For the text-containing cell, return its midpoint in (x, y) coordinate format. 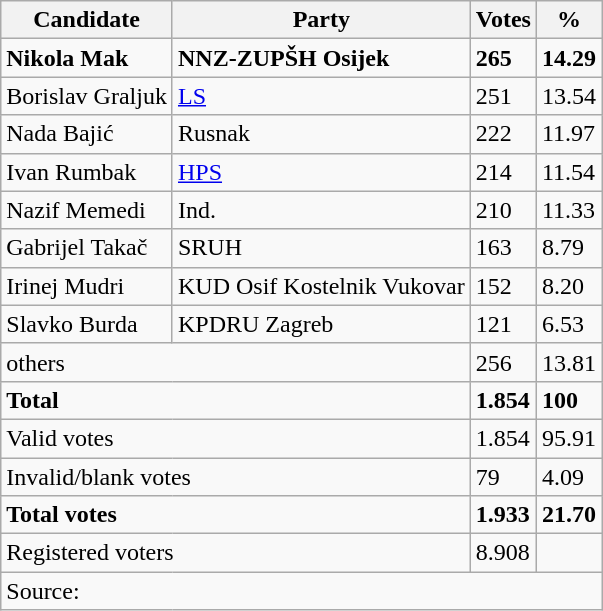
Gabrijel Takač (87, 248)
Total (236, 400)
8.20 (568, 286)
8.908 (503, 553)
HPS (321, 172)
214 (503, 172)
Rusnak (321, 134)
14.29 (568, 58)
152 (503, 286)
21.70 (568, 515)
KPDRU Zagreb (321, 324)
Nada Bajić (87, 134)
Ivan Rumbak (87, 172)
NNZ-ZUPŠH Osijek (321, 58)
Ind. (321, 210)
Registered voters (236, 553)
Slavko Burda (87, 324)
Party (321, 20)
Candidate (87, 20)
Valid votes (236, 438)
LS (321, 96)
SRUH (321, 248)
163 (503, 248)
1.933 (503, 515)
95.91 (568, 438)
KUD Osif Kostelnik Vukovar (321, 286)
8.79 (568, 248)
% (568, 20)
Total votes (236, 515)
11.54 (568, 172)
Votes (503, 20)
256 (503, 362)
Nikola Mak (87, 58)
Nazif Memedi (87, 210)
4.09 (568, 477)
11.97 (568, 134)
Borislav Graljuk (87, 96)
Irinej Mudri (87, 286)
210 (503, 210)
11.33 (568, 210)
222 (503, 134)
others (236, 362)
265 (503, 58)
Invalid/blank votes (236, 477)
6.53 (568, 324)
13.54 (568, 96)
79 (503, 477)
251 (503, 96)
100 (568, 400)
Source: (302, 591)
13.81 (568, 362)
121 (503, 324)
